Search for the cell housing the specified text and yield its (x, y) center coordinate. 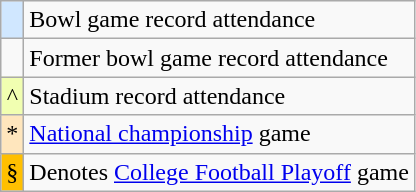
National championship game (220, 134)
Stadium record attendance (220, 96)
Former bowl game record attendance (220, 58)
§ (12, 172)
Bowl game record attendance (220, 20)
* (12, 134)
^ (12, 96)
Denotes College Football Playoff game (220, 172)
